For the text-containing cell, return its midpoint in (X, Y) coordinate format. 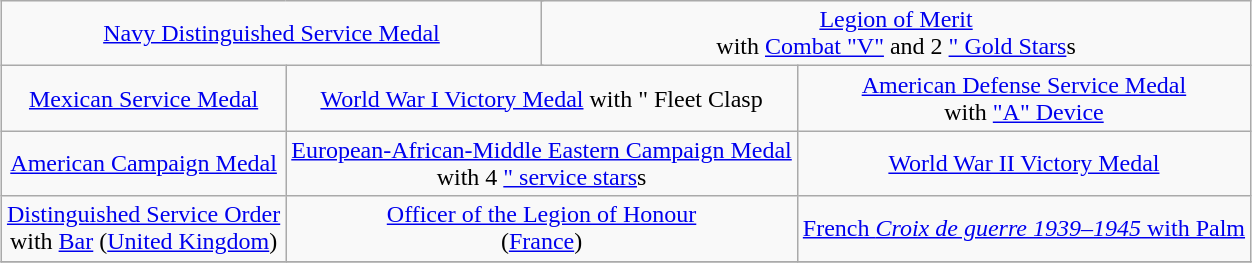
French Croix de guerre 1939–1945 with Palm (1024, 228)
European-African-Middle Eastern Campaign Medal with 4 " service starss (542, 164)
American Campaign Medal (143, 164)
Officer of the Legion of Honour (France) (542, 228)
American Defense Service Medal with "A" Device (1024, 98)
World War I Victory Medal with " Fleet Clasp (542, 98)
World War II Victory Medal (1024, 164)
Distinguished Service Order with Bar (United Kingdom) (143, 228)
Legion of Meritwith Combat "V" and 2 " Gold Starss (896, 34)
Navy Distinguished Service Medal (271, 34)
Mexican Service Medal (143, 98)
